Search for the cell housing the specified text and yield its (X, Y) center coordinate. 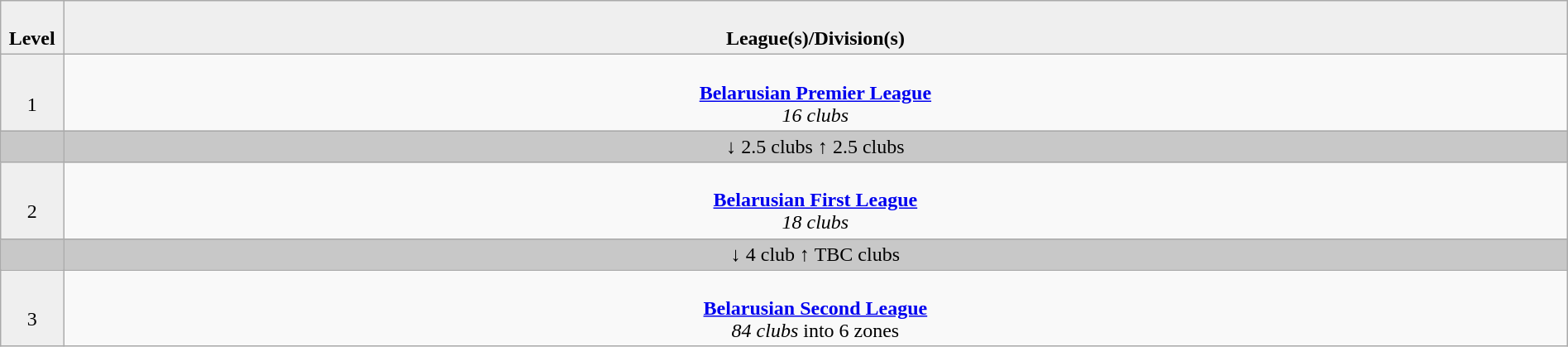
League(s)/Division(s) (815, 28)
Belarusian Premier League 16 clubs (815, 93)
2 (32, 200)
Belarusian First League 18 clubs (815, 200)
↓ 2.5 clubs ↑ 2.5 clubs (815, 147)
Level (32, 28)
3 (32, 308)
↓ 4 club ↑ TBC clubs (815, 254)
Belarusian Second League 84 clubs into 6 zones (815, 308)
1 (32, 93)
